Detect which cell encompasses the target text, then output its [X, Y] center coordinate. 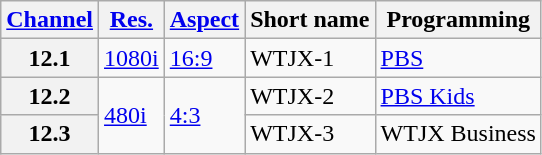
WTJX-3 [310, 134]
12.1 [50, 58]
Res. [132, 20]
Channel [50, 20]
PBS [458, 58]
1080i [132, 58]
Programming [458, 20]
Short name [310, 20]
WTJX-1 [310, 58]
12.2 [50, 96]
Aspect [204, 20]
4:3 [204, 115]
16:9 [204, 58]
480i [132, 115]
WTJX Business [458, 134]
12.3 [50, 134]
PBS Kids [458, 96]
WTJX-2 [310, 96]
